Locate the cell with the specified text and output its (x, y) center coordinate. 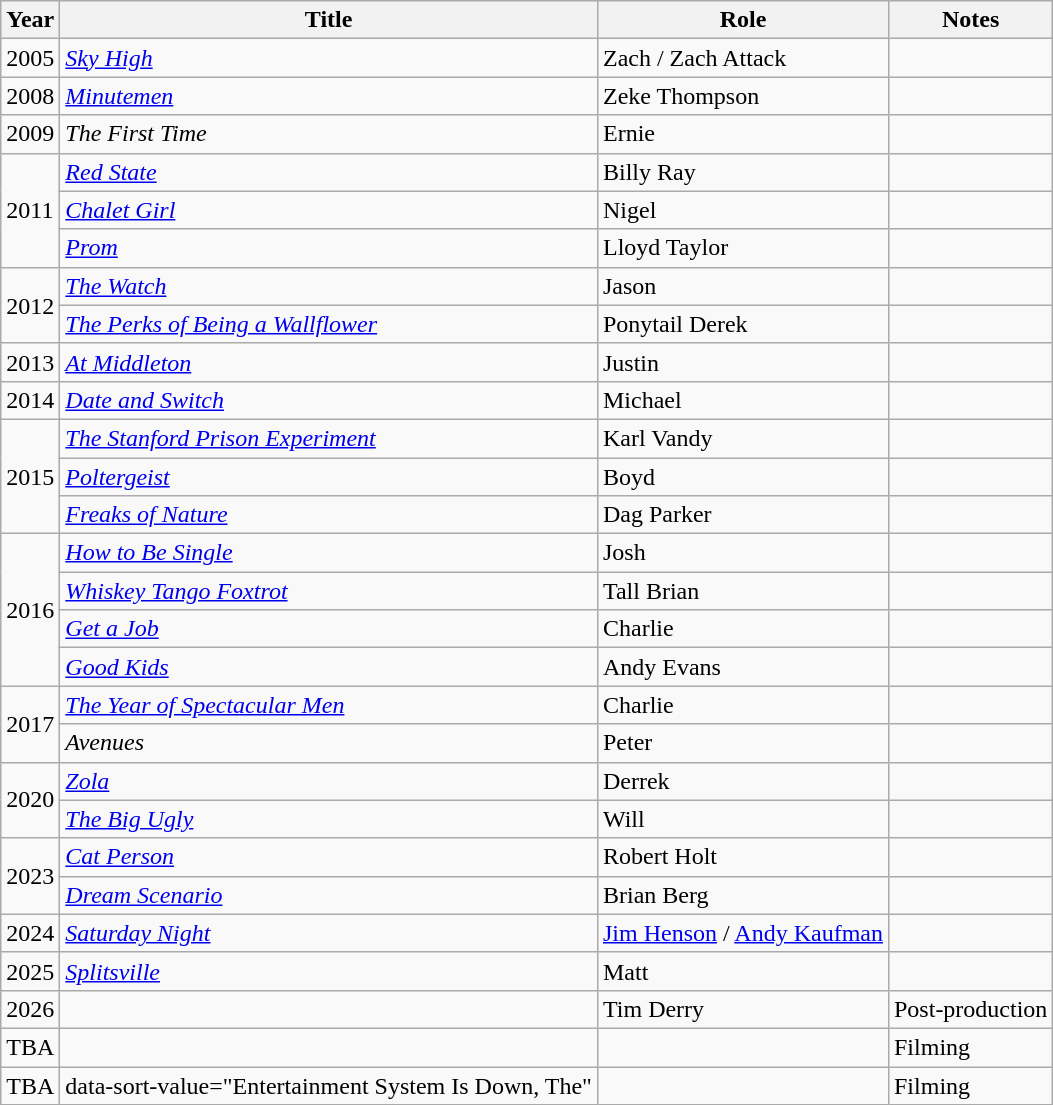
data-sort-value="Entertainment System Is Down, The" (329, 1085)
2012 (30, 305)
2025 (30, 971)
2011 (30, 210)
Good Kids (329, 667)
Michael (742, 400)
Whiskey Tango Foxtrot (329, 591)
2016 (30, 610)
Nigel (742, 210)
The Perks of Being a Wallflower (329, 324)
Boyd (742, 477)
Billy Ray (742, 172)
2017 (30, 724)
The Year of Spectacular Men (329, 705)
Chalet Girl (329, 210)
Notes (970, 20)
2020 (30, 800)
Avenues (329, 743)
2013 (30, 362)
Zach / Zach Attack (742, 58)
Jim Henson / Andy Kaufman (742, 933)
Tim Derry (742, 1009)
Peter (742, 743)
Saturday Night (329, 933)
Robert Holt (742, 857)
Andy Evans (742, 667)
2008 (30, 96)
Dag Parker (742, 515)
Post-production (970, 1009)
Ernie (742, 134)
The Big Ugly (329, 819)
Lloyd Taylor (742, 248)
Ponytail Derek (742, 324)
Justin (742, 362)
Get a Job (329, 629)
Josh (742, 553)
Jason (742, 286)
2009 (30, 134)
Date and Switch (329, 400)
Prom (329, 248)
Sky High (329, 58)
Zola (329, 781)
Red State (329, 172)
The Stanford Prison Experiment (329, 438)
2015 (30, 476)
Tall Brian (742, 591)
Year (30, 20)
2014 (30, 400)
How to Be Single (329, 553)
Matt (742, 971)
Freaks of Nature (329, 515)
Splitsville (329, 971)
2005 (30, 58)
Will (742, 819)
The Watch (329, 286)
2024 (30, 933)
Poltergeist (329, 477)
2023 (30, 876)
The First Time (329, 134)
Role (742, 20)
Dream Scenario (329, 895)
Zeke Thompson (742, 96)
Derrek (742, 781)
At Middleton (329, 362)
Brian Berg (742, 895)
Title (329, 20)
Minutemen (329, 96)
Cat Person (329, 857)
Karl Vandy (742, 438)
2026 (30, 1009)
